Identify which cell holds the provided text, then report its [x, y] central coordinate. 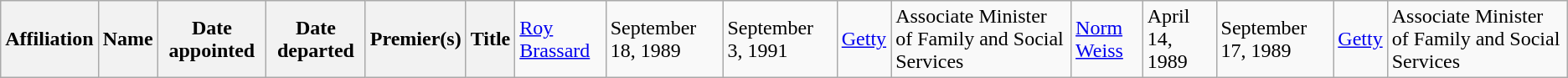
Date appointed [211, 39]
Title [491, 39]
Name [127, 39]
September 3, 1991 [780, 39]
September 17, 1989 [1275, 39]
Norm Weiss [1107, 39]
April 14, 1989 [1179, 39]
September 18, 1989 [664, 39]
Premier(s) [415, 39]
Affiliation [49, 39]
Date departed [317, 39]
Roy Brassard [560, 39]
